From the cell containing the given text, extract its center point as [x, y] coordinate. 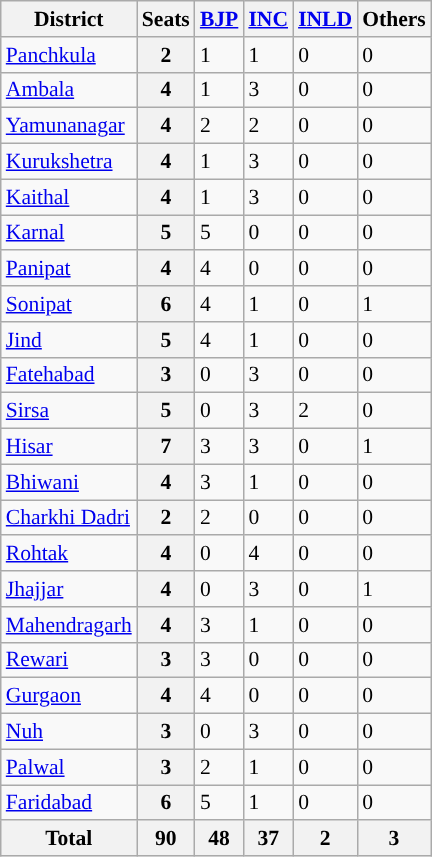
Sirsa [69, 411]
Charkhi Dadri [69, 518]
Panchkula [69, 55]
Jind [69, 340]
48 [220, 839]
District [69, 19]
Karnal [69, 233]
Seats [166, 19]
90 [166, 839]
Faridabad [69, 803]
Total [69, 839]
37 [268, 839]
Nuh [69, 732]
Rohtak [69, 554]
Kurukshetra [69, 162]
Sonipat [69, 304]
Bhiwani [69, 482]
INC [268, 19]
Ambala [69, 90]
BJP [220, 19]
Fatehabad [69, 375]
Others [394, 19]
Gurgaon [69, 696]
7 [166, 447]
Palwal [69, 767]
Hisar [69, 447]
Mahendragarh [69, 625]
Kaithal [69, 197]
Rewari [69, 660]
Yamunanagar [69, 126]
Jhajjar [69, 589]
Panipat [69, 269]
INLD [325, 19]
